Capture the cell that displays the provided text and extract its [X, Y] central coordinate. 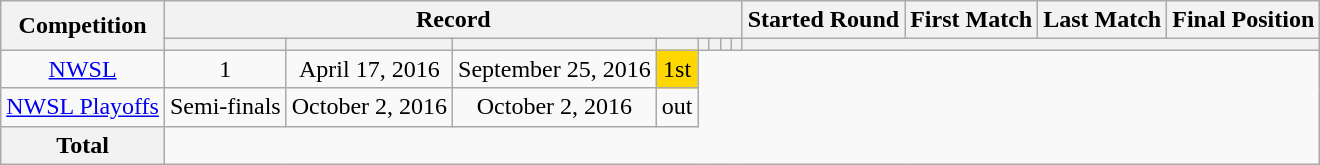
Final Position [1244, 20]
Competition [83, 26]
Last Match [1102, 20]
Record [453, 20]
NWSL [83, 69]
Semi-finals [225, 107]
First Match [972, 20]
1st [677, 69]
Total [83, 145]
NWSL Playoffs [83, 107]
out [677, 107]
Started Round [823, 20]
September 25, 2016 [555, 69]
April 17, 2016 [369, 69]
1 [225, 69]
